Scan for the cell matching the given text and deliver its (x, y) coordinate at center. 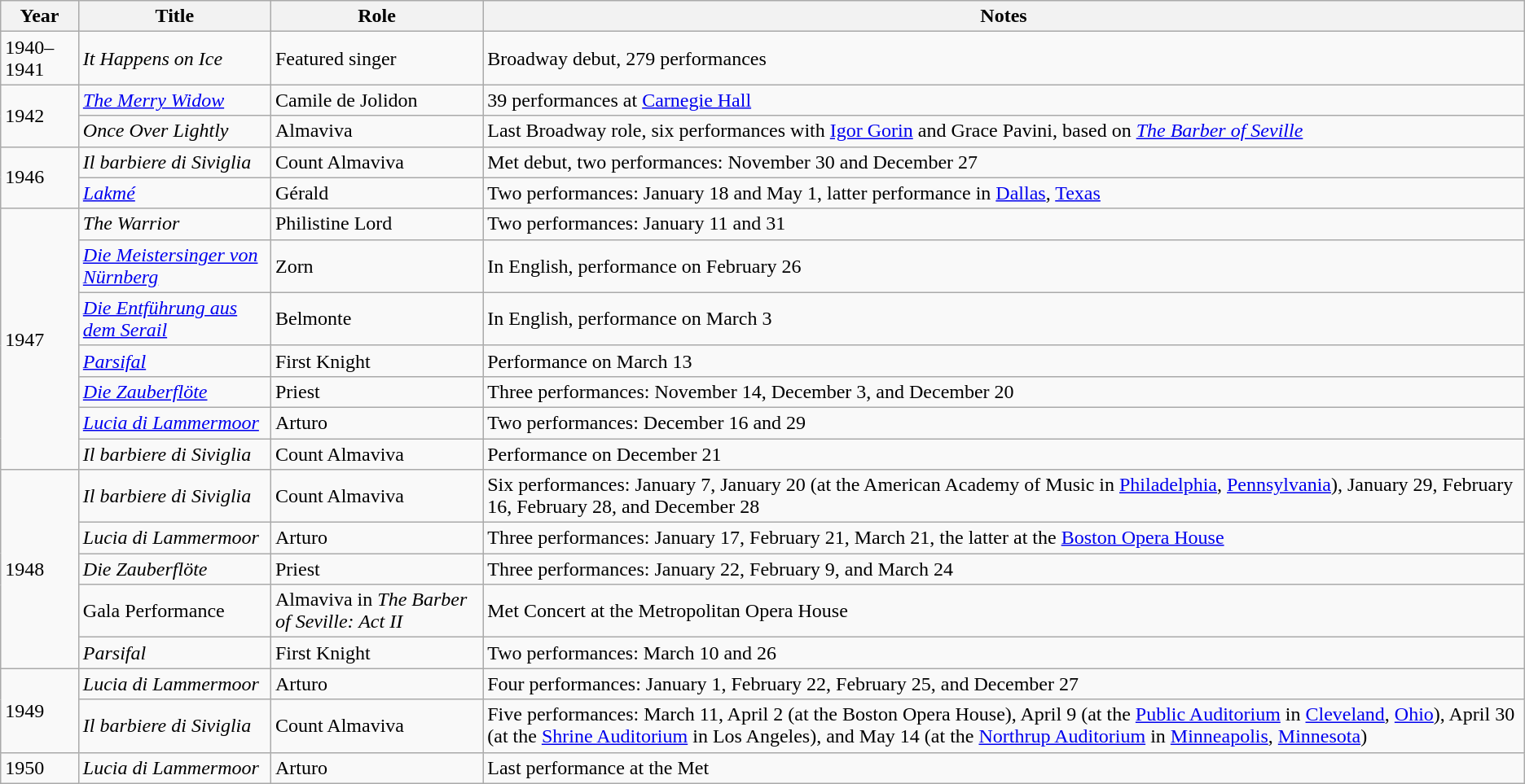
1946 (40, 177)
In English, performance on March 3 (1004, 319)
Featured singer (376, 59)
In English, performance on February 26 (1004, 265)
Four performances: January 1, February 22, February 25, and December 27 (1004, 684)
Die Meistersinger von Nürnberg (174, 265)
Gala Performance (174, 611)
Three performances: January 22, February 9, and March 24 (1004, 569)
Zorn (376, 265)
Belmonte (376, 319)
Last Broadway role, six performances with Igor Gorin and Grace Pavini, based on The Barber of Seville (1004, 131)
Broadway debut, 279 performances (1004, 59)
1950 (40, 768)
The Warrior (174, 224)
Three performances: November 14, December 3, and December 20 (1004, 392)
The Merry Widow (174, 100)
1940–1941 (40, 59)
Met debut, two performances: November 30 and December 27 (1004, 162)
1948 (40, 569)
Role (376, 16)
Philistine Lord (376, 224)
It Happens on Ice (174, 59)
Last performance at the Met (1004, 768)
Almaviva in The Barber of Seville: Act II (376, 611)
Two performances: March 10 and 26 (1004, 653)
Die Entführung aus dem Serail (174, 319)
Two performances: January 11 and 31 (1004, 224)
1949 (40, 710)
Performance on March 13 (1004, 361)
1947 (40, 339)
Lakmé (174, 193)
39 performances at Carnegie Hall (1004, 100)
Performance on December 21 (1004, 453)
Almaviva (376, 131)
Year (40, 16)
Met Concert at the Metropolitan Opera House (1004, 611)
Title (174, 16)
1942 (40, 116)
Two performances: December 16 and 29 (1004, 423)
Once Over Lightly (174, 131)
Two performances: January 18 and May 1, latter performance in Dallas, Texas (1004, 193)
Gérald (376, 193)
Notes (1004, 16)
Three performances: January 17, February 21, March 21, the latter at the Boston Opera House (1004, 538)
Camile de Jolidon (376, 100)
